Find where the given text appears and provide that cell's center as [x, y] coordinate. 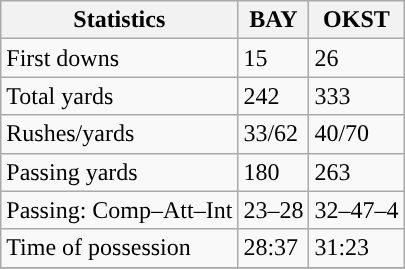
40/70 [356, 134]
31:23 [356, 248]
28:37 [274, 248]
Time of possession [120, 248]
180 [274, 172]
26 [356, 58]
OKST [356, 20]
333 [356, 96]
15 [274, 58]
First downs [120, 58]
Rushes/yards [120, 134]
242 [274, 96]
Passing: Comp–Att–Int [120, 210]
263 [356, 172]
23–28 [274, 210]
Passing yards [120, 172]
Total yards [120, 96]
32–47–4 [356, 210]
33/62 [274, 134]
BAY [274, 20]
Statistics [120, 20]
